Return [X, Y] of the center of cell containing provided text 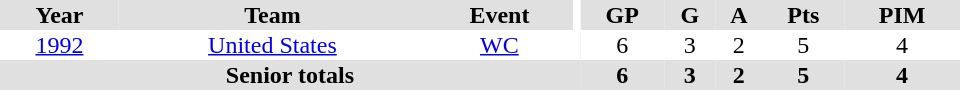
Year [60, 15]
A [738, 15]
Event [500, 15]
G [690, 15]
PIM [902, 15]
GP [622, 15]
Pts [804, 15]
Team [272, 15]
1992 [60, 45]
United States [272, 45]
WC [500, 45]
Senior totals [290, 75]
